Extract the [X, Y] coordinate from the center of the cell holding the provided text.  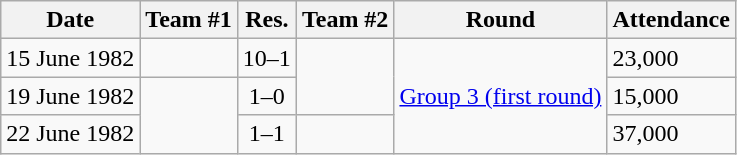
22 June 1982 [70, 134]
Round [500, 20]
10–1 [266, 58]
Team #2 [345, 20]
19 June 1982 [70, 96]
Team #1 [189, 20]
Group 3 (first round) [500, 96]
37,000 [671, 134]
Attendance [671, 20]
1–1 [266, 134]
15,000 [671, 96]
Res. [266, 20]
15 June 1982 [70, 58]
23,000 [671, 58]
Date [70, 20]
1–0 [266, 96]
